Scan for the cell matching the given text and deliver its (x, y) coordinate at center. 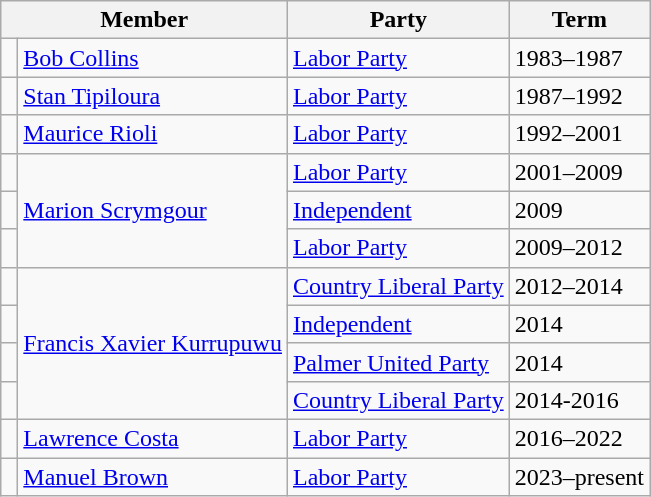
Francis Xavier Kurrupuwu (153, 343)
1983–1987 (579, 58)
Stan Tipiloura (153, 96)
Party (398, 20)
Term (579, 20)
2016–2022 (579, 438)
2009 (579, 210)
2012–2014 (579, 286)
1987–1992 (579, 96)
Maurice Rioli (153, 134)
Bob Collins (153, 58)
Marion Scrymgour (153, 210)
Member (144, 20)
1992–2001 (579, 134)
Manuel Brown (153, 477)
2023–present (579, 477)
2001–2009 (579, 172)
Lawrence Costa (153, 438)
2014-2016 (579, 400)
Palmer United Party (398, 362)
2009–2012 (579, 248)
